Output the (x, y) coordinate of the center of the cell containing the given text.  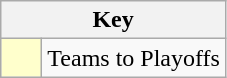
Key (114, 20)
Teams to Playoffs (134, 58)
